Locate the cell with the specified text and output its (x, y) center coordinate. 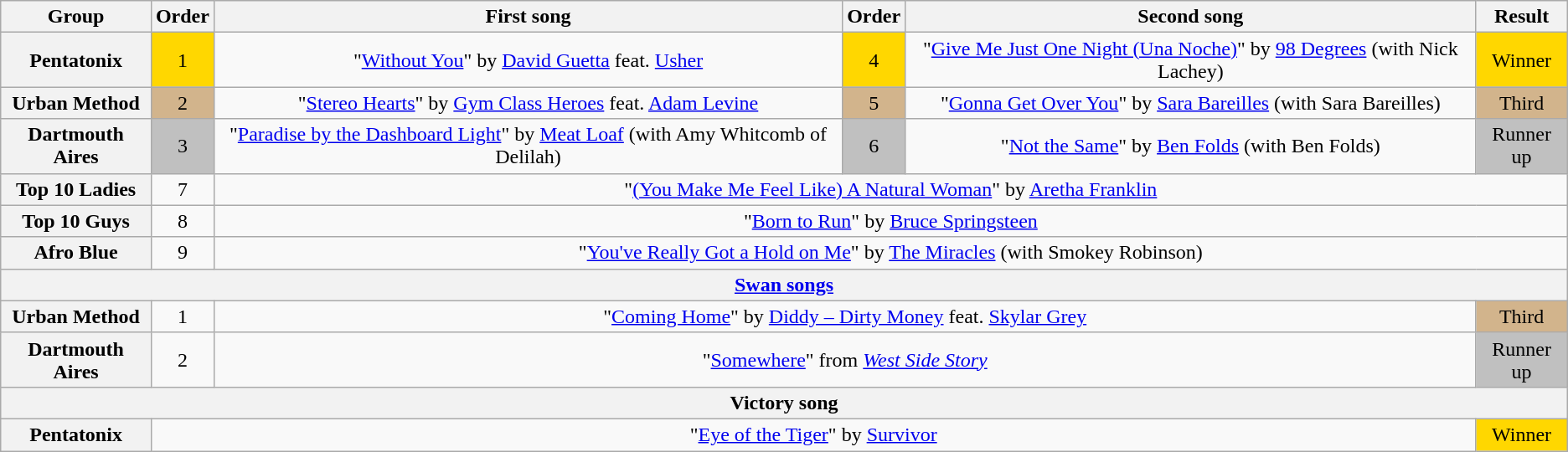
8 (183, 221)
Swan songs (784, 285)
"Coming Home" by Diddy – Dirty Money feat. Skylar Grey (844, 316)
7 (183, 189)
Result (1521, 17)
Second song (1191, 17)
"Without You" by David Guetta feat. Usher (528, 60)
"Give Me Just One Night (Una Noche)" by 98 Degrees (with Nick Lachey) (1191, 60)
9 (183, 253)
Top 10 Guys (76, 221)
Group (76, 17)
Afro Blue (76, 253)
"Not the Same" by Ben Folds (with Ben Folds) (1191, 146)
Victory song (784, 403)
First song (528, 17)
"You've Really Got a Hold on Me" by The Miracles (with Smokey Robinson) (890, 253)
"(You Make Me Feel Like) A Natural Woman" by Aretha Franklin (890, 189)
3 (183, 146)
"Eye of the Tiger" by Survivor (813, 434)
6 (874, 146)
"Gonna Get Over You" by Sara Bareilles (with Sara Bareilles) (1191, 103)
"Stereo Hearts" by Gym Class Heroes feat. Adam Levine (528, 103)
"Paradise by the Dashboard Light" by Meat Loaf (with Amy Whitcomb of Delilah) (528, 146)
5 (874, 103)
4 (874, 60)
"Born to Run" by Bruce Springsteen (890, 221)
"Somewhere" from West Side Story (844, 360)
Top 10 Ladies (76, 189)
